Pinpoint the cell where the given text exists, returning its [x, y] midpoint coordinate. 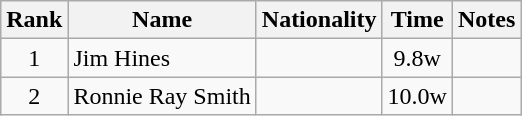
1 [34, 58]
Ronnie Ray Smith [162, 96]
Notes [486, 20]
2 [34, 96]
Jim Hines [162, 58]
9.8w [417, 58]
Time [417, 20]
Name [162, 20]
10.0w [417, 96]
Nationality [319, 20]
Rank [34, 20]
